Output the (X, Y) coordinate of the center of the cell containing the given text.  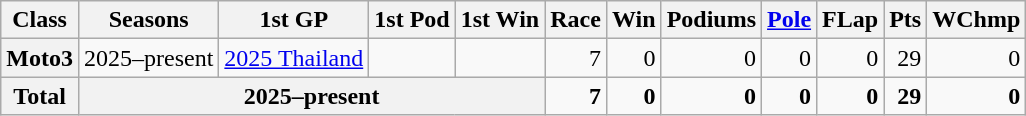
1st GP (294, 20)
1st Pod (412, 20)
2025 Thailand (294, 58)
Pole (790, 20)
Seasons (148, 20)
Total (40, 96)
FLap (850, 20)
Race (576, 20)
1st Win (500, 20)
Pts (906, 20)
Win (634, 20)
Class (40, 20)
Podiums (711, 20)
WChmp (976, 20)
Moto3 (40, 58)
